Provide the (X, Y) coordinate of the cell's center where the given text is located.  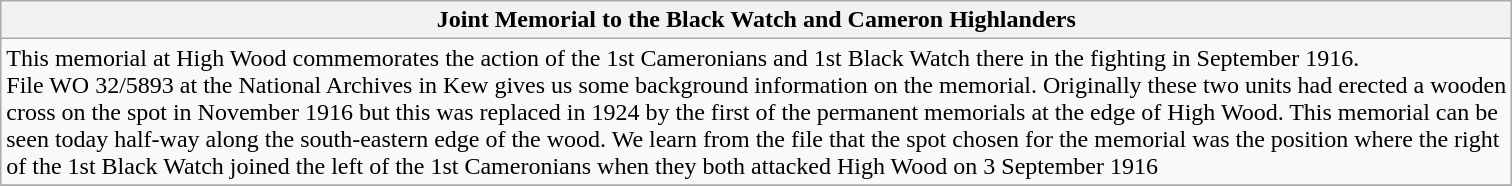
Joint Memorial to the Black Watch and Cameron Highlanders (756, 20)
